For the text-containing cell, return its midpoint in [X, Y] coordinate format. 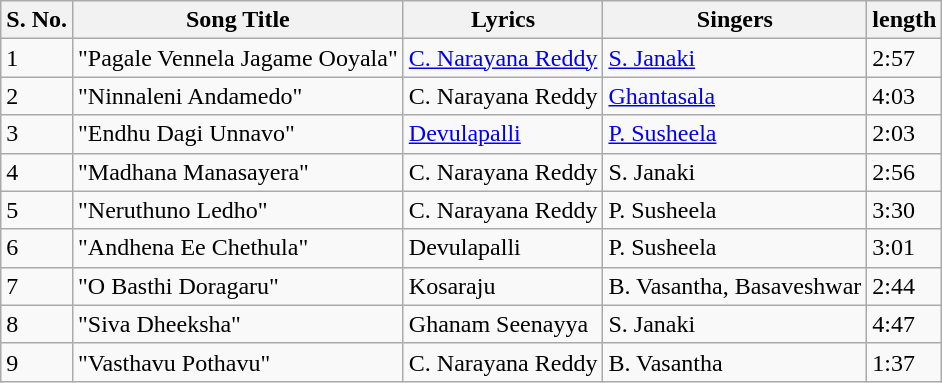
5 [37, 210]
"Madhana Manasayera" [238, 172]
Singers [735, 20]
3:01 [904, 248]
"Endhu Dagi Unnavo" [238, 134]
3:30 [904, 210]
1 [37, 58]
2:03 [904, 134]
2:57 [904, 58]
Ghanam Seenayya [503, 324]
4 [37, 172]
6 [37, 248]
"Pagale Vennela Jagame Ooyala" [238, 58]
"O Basthi Doragaru" [238, 286]
B. Vasantha, Basaveshwar [735, 286]
2 [37, 96]
"Siva Dheeksha" [238, 324]
4:03 [904, 96]
"Andhena Ee Chethula" [238, 248]
8 [37, 324]
2:44 [904, 286]
Lyrics [503, 20]
Ghantasala [735, 96]
Kosaraju [503, 286]
length [904, 20]
"Neruthuno Ledho" [238, 210]
9 [37, 362]
Song Title [238, 20]
1:37 [904, 362]
4:47 [904, 324]
B. Vasantha [735, 362]
"Vasthavu Pothavu" [238, 362]
2:56 [904, 172]
7 [37, 286]
S. No. [37, 20]
3 [37, 134]
"Ninnaleni Andamedo" [238, 96]
